Identify which cell holds the provided text, then report its [x, y] central coordinate. 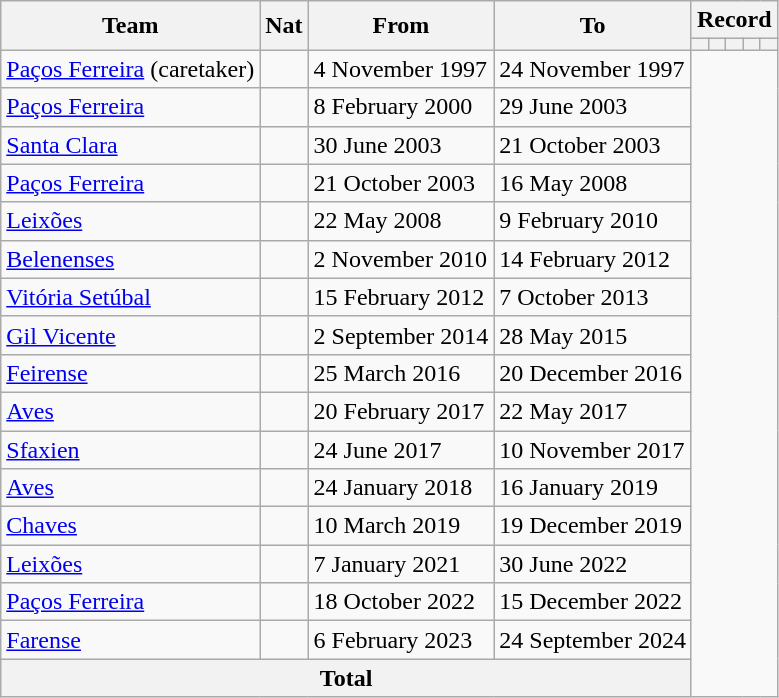
15 December 2022 [593, 602]
14 February 2012 [593, 259]
22 May 2017 [593, 411]
10 March 2019 [401, 526]
22 May 2008 [401, 221]
30 June 2003 [401, 145]
18 October 2022 [401, 602]
2 November 2010 [401, 259]
24 November 1997 [593, 69]
15 February 2012 [401, 297]
25 March 2016 [401, 373]
9 February 2010 [593, 221]
Vitória Setúbal [130, 297]
7 October 2013 [593, 297]
Team [130, 26]
Paços Ferreira (caretaker) [130, 69]
Record [734, 20]
4 November 1997 [401, 69]
Total [346, 678]
Chaves [130, 526]
16 January 2019 [593, 488]
Belenenses [130, 259]
From [401, 26]
29 June 2003 [593, 107]
19 December 2019 [593, 526]
Sfaxien [130, 449]
Gil Vicente [130, 335]
Feirense [130, 373]
24 January 2018 [401, 488]
16 May 2008 [593, 183]
Farense [130, 640]
7 January 2021 [401, 564]
28 May 2015 [593, 335]
10 November 2017 [593, 449]
2 September 2014 [401, 335]
Nat [284, 26]
Santa Clara [130, 145]
24 June 2017 [401, 449]
24 September 2024 [593, 640]
8 February 2000 [401, 107]
20 December 2016 [593, 373]
30 June 2022 [593, 564]
To [593, 26]
20 February 2017 [401, 411]
6 February 2023 [401, 640]
